Provide the (x, y) coordinate of the cell's center where the given text is located.  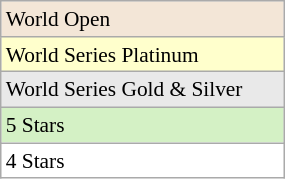
World Open (142, 19)
5 Stars (142, 126)
4 Stars (142, 161)
World Series Platinum (142, 55)
World Series Gold & Silver (142, 90)
